Output the (X, Y) coordinate of the center of the cell containing the given text.  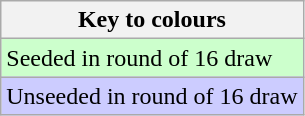
Unseeded in round of 16 draw (152, 96)
Seeded in round of 16 draw (152, 58)
Key to colours (152, 20)
